Return the (x, y) coordinate for the center point of the cell that contains the specified text.  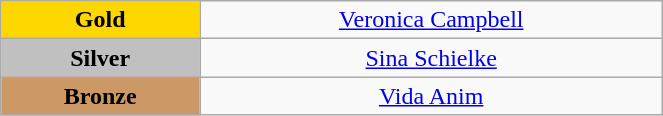
Gold (100, 20)
Silver (100, 58)
Bronze (100, 96)
Veronica Campbell (432, 20)
Sina Schielke (432, 58)
Vida Anim (432, 96)
